Determine the [x, y] coordinate at the center of the cell enclosing the given text.  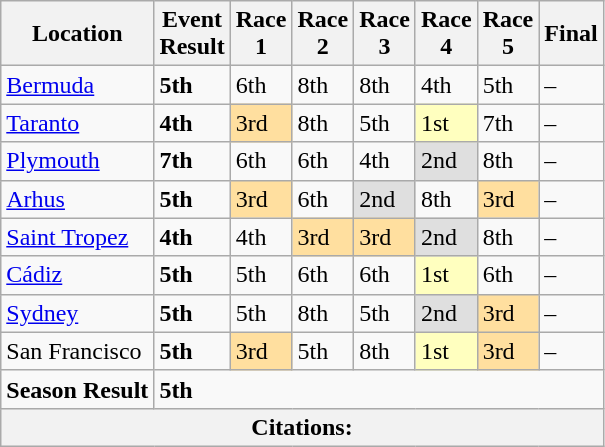
Final [571, 34]
Location [78, 34]
Bermuda [78, 85]
Race5 [508, 34]
Race2 [323, 34]
Race4 [446, 34]
Cádiz [78, 275]
EventResult [192, 34]
Arhus [78, 199]
Plymouth [78, 161]
Citations: [302, 427]
Taranto [78, 123]
Season Result [78, 389]
Sydney [78, 313]
Race1 [261, 34]
Saint Tropez [78, 237]
San Francisco [78, 351]
Race3 [385, 34]
